Locate the cell with the specified text and output its [X, Y] center coordinate. 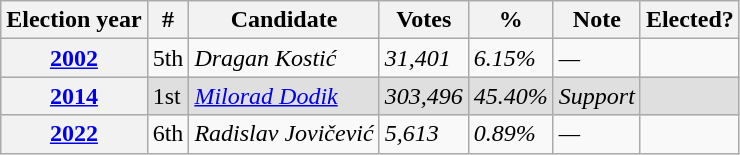
Election year [74, 20]
2002 [74, 58]
% [510, 20]
Votes [424, 20]
2014 [74, 96]
Support [596, 96]
45.40% [510, 96]
0.89% [510, 134]
5,613 [424, 134]
Elected? [690, 20]
2022 [74, 134]
31,401 [424, 58]
Radislav Jovičević [284, 134]
Milorad Dodik [284, 96]
6.15% [510, 58]
# [168, 20]
1st [168, 96]
5th [168, 58]
Dragan Kostić [284, 58]
303,496 [424, 96]
6th [168, 134]
Candidate [284, 20]
Note [596, 20]
